Return (x, y) of the center of cell containing provided text 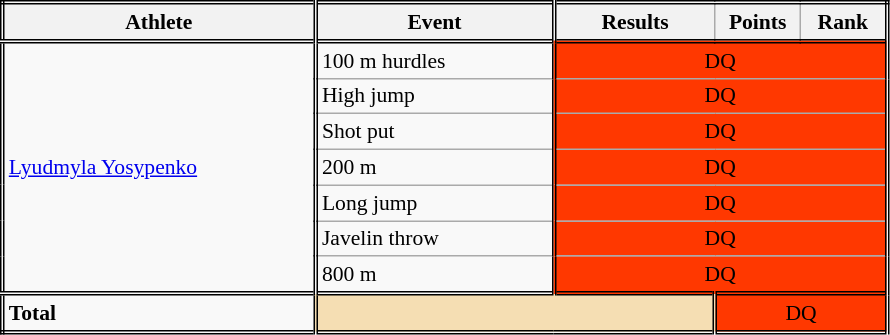
Total (158, 314)
Rank (844, 22)
200 m (434, 168)
Athlete (158, 22)
Javelin throw (434, 239)
Event (434, 22)
Shot put (434, 132)
Long jump (434, 203)
Lyudmyla Yosypenko (158, 167)
High jump (434, 96)
Results (635, 22)
100 m hurdles (434, 60)
800 m (434, 276)
Points (758, 22)
